Scan for the cell matching the given text and deliver its [X, Y] coordinate at center. 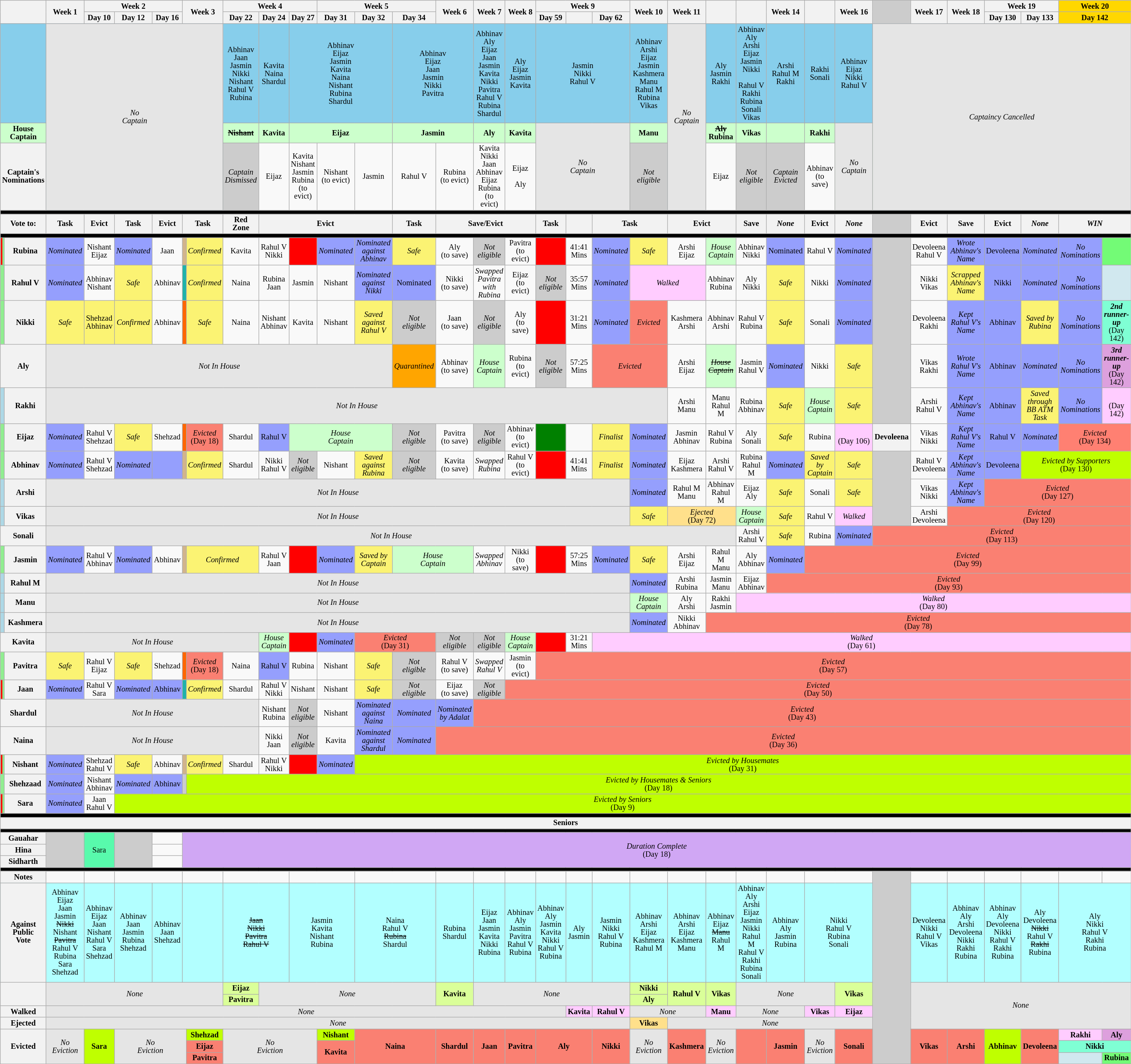
Swapped Rahul V [489, 666]
DevoleenaNikkiRahul VVikas [929, 932]
Rahul VSara [99, 689]
Week 18 [966, 11]
JasminManu [721, 583]
Week 11 [687, 11]
Day 142 [1094, 17]
Jasmin(to evict) [520, 666]
KavitaNishantJasminRubina(to evict) [303, 177]
Evicted by Housemates & Seniors(Day 18) [658, 784]
EijazKashmera [687, 465]
35:57 Mins [579, 283]
Day 31 [336, 17]
AlyNikki [751, 283]
Evicted(Day 78) [918, 622]
Eijaz(to save) [454, 689]
AbhinavNishant [99, 283]
RubinaRahul M [751, 465]
Walked(Day 80) [933, 603]
Notes [24, 877]
Nominated against Shardul [374, 740]
Day 16 [167, 17]
AbhinavAlyArshiEijazJasminNikkiRahul MRahul VRakhiRubinaSonali [751, 932]
Day 24 [274, 17]
AbhinavEijazNikkiRahul V [854, 73]
AlyArshi [687, 603]
Pavitra(to save) [454, 437]
Day 62 [611, 17]
Kavita(to save) [454, 465]
Week 14 [785, 11]
Saved against Rubina [374, 465]
WIN [1094, 224]
WroteAbhinav'sName [966, 251]
Day 32 [374, 17]
Nominated against Naina [374, 713]
SavedthroughBB ATM Task [1040, 406]
Week 1 [65, 11]
Week 4 [270, 6]
Rahul VAbhinav [99, 559]
Week 17 [929, 11]
JasminNikkiRahul V [583, 73]
Ejected(Day 72) [702, 516]
AbhinavNikki [751, 251]
(Day 142) [1117, 406]
NainaRahul VRubinaShardul [395, 932]
Week 3 [203, 11]
ScrappedAbhinav'sName [966, 283]
AbhinavJaanShehzad [167, 932]
EijazAbhinav [751, 583]
NikkiRahul VRubinaSonali [839, 932]
Week 7 [489, 11]
AlyEijazJasminKavita [520, 73]
Rahul M [25, 583]
NikkiJaan [274, 740]
2nd runner-up(Day 142) [1117, 323]
Evicted(Day 57) [833, 666]
NishantEijaz [99, 251]
NikkiRahul V [274, 465]
RubinaShardul [454, 932]
AbhinavRubina [721, 283]
Duration Complete(Day 18) [657, 850]
Evicted(Day 113) [1002, 536]
AbhinavAlyArshiDevoleenaNikkiRakhiRubina [966, 932]
AlyRubina [721, 133]
VikasRakhi [929, 366]
Pavitra(to evict) [520, 251]
AbhinavAlyEijazJaanJasminKavitaNikkiPavitraRahul VRubinaShardul [489, 73]
Evicted(Day 127) [1057, 492]
JasminKavitaNishantRubina [322, 932]
Evicted by Housemates(Day 31) [743, 764]
ArshiRubina [687, 583]
AbhinavEijazJaanNishantRahul VSaraShehzad [99, 932]
ArshiRahul MRakhi [785, 73]
Nominated by Adalat [454, 713]
Week 6 [454, 11]
NikkiAbhinav [687, 622]
Saved against Rahul V [374, 323]
AbhinavAlyArshiEijazJasminNikkiRahul VRakhiRubinaSonaliVikas [751, 73]
JasminNikkiRahul VRubina [611, 932]
Evicted(Day 120) [1039, 516]
AbhinavAlyDevoleenaNikkiRahul VRakhiRubina [1002, 932]
Week 2 [133, 6]
KavitaNainaShardul [274, 73]
Captain Evicted [785, 177]
AbhinavEijazJaanJasminNikkiNishantPavitraRahul VRubinaSaraShehzad [65, 932]
Red Zone [241, 224]
Evicted (Day 99) [967, 559]
Week 5 [376, 6]
Jaan(to save) [454, 323]
JasminAbhinav [687, 437]
Rahul VDevoleena [929, 465]
ShehzadAbhinav [99, 323]
Rahul VEijaz [99, 666]
EijazJaanJasminKavitaNikkiRubina [489, 932]
Quarantined [414, 366]
ArshiManu [687, 406]
RubinaJaan [274, 283]
Eijaz(to evict) [520, 283]
DevoleenaRahul V [929, 251]
AbhinavRahul M [721, 492]
Captaincy Cancelled [1002, 117]
Swapped Rubina [489, 465]
RakhiSonali [820, 73]
Evicted by Supporters(Day 130) [1076, 465]
Rahul V(to evict) [520, 465]
WroteRahul V'sName [966, 366]
Nominated against Nikki [374, 283]
AbhinavArshi [721, 323]
Gauahar [24, 838]
DevoleenaRakhi [929, 323]
Evicted(Day 36) [783, 740]
Evicted(Day 31) [395, 642]
Day 12 [133, 17]
AbhinavJaanJasminRubinaShehzad [133, 932]
Week 19 [1021, 6]
Evicted(Day 93) [948, 583]
AbhinavAlyJasminRubina [785, 932]
Week 10 [648, 11]
AlyJasminRakhi [721, 73]
JasminRahul V [751, 366]
Nominated against Abhinav [374, 251]
ArshiDevoleena [929, 516]
JaanRahul V [99, 803]
Rahul VJaan [274, 559]
Ejected [24, 1023]
AlyJasmin [579, 932]
Day 27 [303, 17]
NikkiVikas [929, 283]
AlyAbhinav [751, 559]
AgainstPublicVote [24, 932]
Evicted by Seniors(Day 9) [623, 803]
AbhinavArshiEijazKashmeraManu [687, 932]
AbhinavAlyJasminPavitraRahul VRubina [520, 932]
Sidharth [24, 861]
Evicted(Day 43) [802, 713]
AbhinavArshiEijazJasminKashmeraManuRahul MRubinaVikas [648, 73]
Week 8 [520, 11]
Week 16 [854, 11]
Day 10 [99, 17]
RubinaAbhinav [751, 406]
Vote to: [24, 224]
Week 9 [583, 6]
AbhinavEijazManuRahul M [721, 932]
AlyDevoleenaNikkiRahul VRakhiRubina [1040, 932]
Week 20 [1094, 6]
Nishant(to evict) [336, 177]
Abhinav(to evict) [520, 437]
Swapped Abhinav [489, 559]
ManuRahul M [721, 406]
AbhinavArshiEijazKashmeraRahul M [648, 932]
ShehzadRahul V [99, 764]
NishantRubina [274, 713]
Day 34 [414, 17]
AbhinavJaanJasminNikkiNishantRahul VRubina [241, 73]
KavitaNikkiJaanAbhinavEijazRubina(to evict) [489, 177]
Day 130 [1002, 17]
AlyNikkiRahul VRakhiRubina [1094, 932]
Walked(Day 61) [862, 642]
Evicted(Day 134) [1094, 437]
Swapped Pavitra with Rubina [489, 283]
Save/Evict [486, 224]
(Day 106) [854, 437]
3rd runner-up(Day 142) [1117, 366]
CaptainDismissed [241, 177]
JaanNikkiPavitraRahul V [256, 932]
Day 59 [551, 17]
AbhinavEijazJaanJasminNikkiPavitra [433, 73]
Shehzaad [25, 784]
Rahul V(to save) [454, 666]
Captain'sNominations [24, 177]
AbhinavEijazJasminKavitaNainaNishantRubinaShardul [341, 73]
AlySonali [751, 437]
Day 133 [1040, 17]
Seniors [565, 823]
RakhiJasmin [721, 603]
AbhinavAlyJasminKavitaNikkiRahul VRubina [551, 932]
Saved by Rubina [1040, 323]
Evicted(Day 50) [818, 689]
Day 22 [241, 17]
KashmeraArshi [687, 323]
Hina [24, 850]
